Determine the [X, Y] coordinate at the center of the cell enclosing the given text.  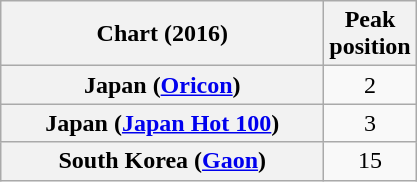
Peakposition [370, 34]
Chart (2016) [162, 34]
Japan (Oricon) [162, 85]
2 [370, 85]
3 [370, 123]
15 [370, 161]
Japan (Japan Hot 100) [162, 123]
South Korea (Gaon) [162, 161]
